Detect which cell encompasses the target text, then output its [x, y] center coordinate. 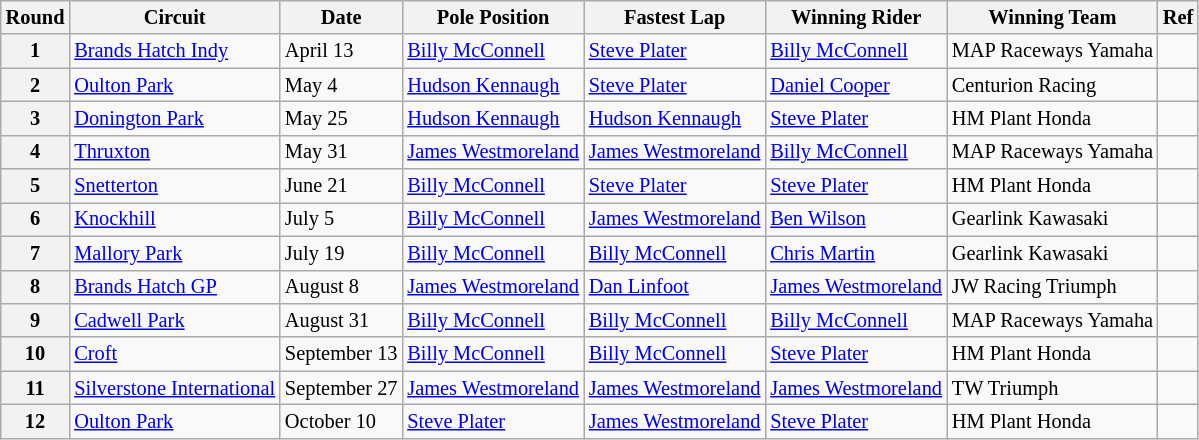
Dan Linfoot [675, 287]
Ref [1178, 17]
Centurion Racing [1052, 85]
Chris Martin [856, 253]
1 [36, 51]
TW Triumph [1052, 388]
10 [36, 354]
11 [36, 388]
Cadwell Park [174, 320]
June 21 [341, 186]
Thruxton [174, 152]
August 8 [341, 287]
April 13 [341, 51]
July 19 [341, 253]
Donington Park [174, 118]
3 [36, 118]
Round [36, 17]
4 [36, 152]
12 [36, 421]
Daniel Cooper [856, 85]
Brands Hatch GP [174, 287]
JW Racing Triumph [1052, 287]
August 31 [341, 320]
Fastest Lap [675, 17]
Croft [174, 354]
Pole Position [493, 17]
May 31 [341, 152]
Ben Wilson [856, 219]
Brands Hatch Indy [174, 51]
7 [36, 253]
May 25 [341, 118]
6 [36, 219]
8 [36, 287]
Date [341, 17]
Winning Team [1052, 17]
Circuit [174, 17]
May 4 [341, 85]
5 [36, 186]
Silverstone International [174, 388]
Knockhill [174, 219]
Mallory Park [174, 253]
Snetterton [174, 186]
July 5 [341, 219]
October 10 [341, 421]
September 13 [341, 354]
September 27 [341, 388]
9 [36, 320]
Winning Rider [856, 17]
2 [36, 85]
